Output the (x, y) coordinate of the center of the cell containing the given text.  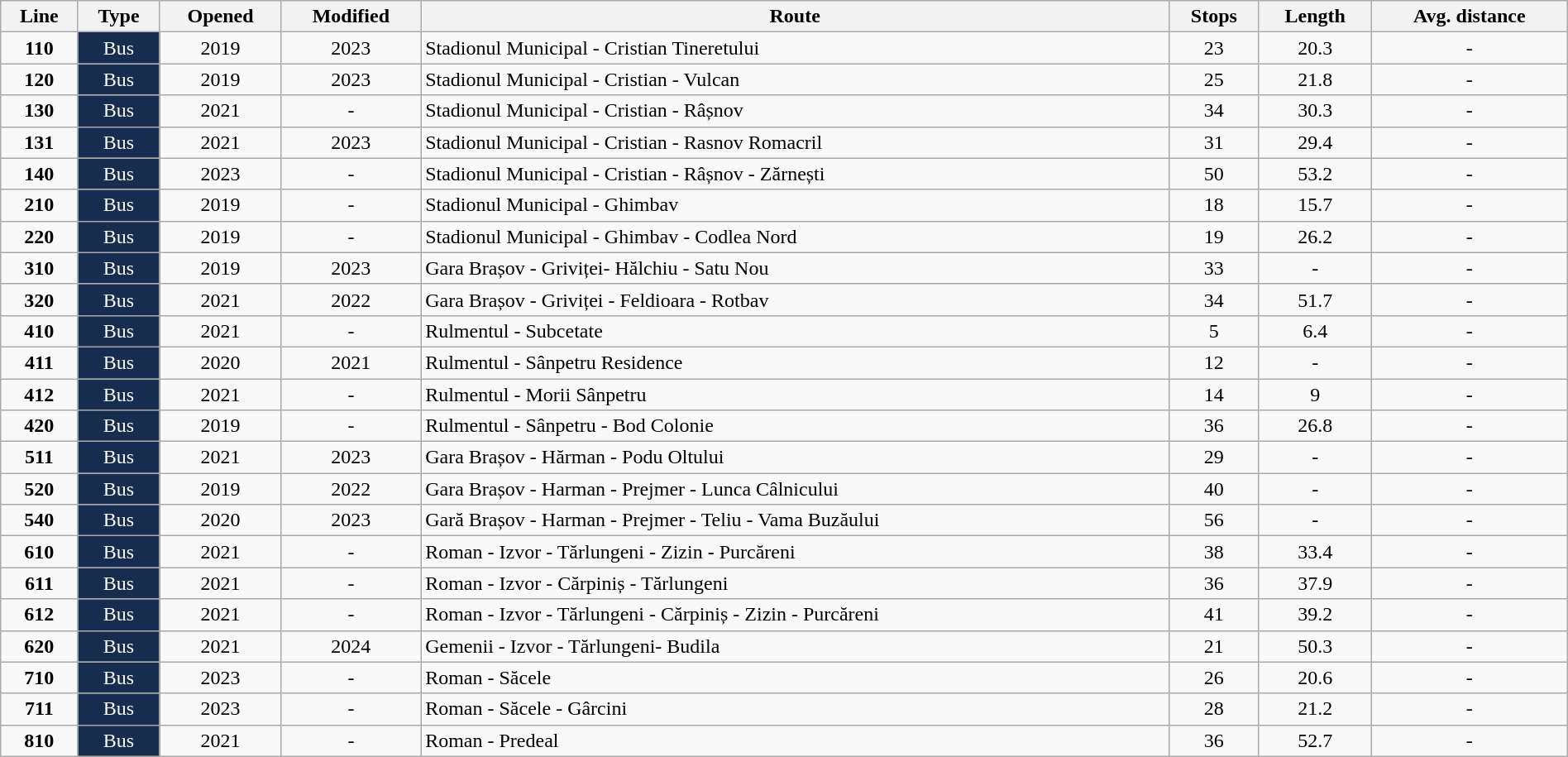
Avg. distance (1469, 17)
210 (40, 205)
810 (40, 740)
Length (1315, 17)
53.2 (1315, 174)
29.4 (1315, 142)
Stadionul Municipal - Ghimbav - Codlea Nord (796, 237)
Gara Brașov - Griviței- Hălchiu - Satu Nou (796, 268)
23 (1214, 48)
Rulmentul - Morii Sânpetru (796, 395)
Stadionul Municipal - Cristian - Rasnov Romacril (796, 142)
Gara Brașov - Griviței - Feldioara - Rotbav (796, 299)
520 (40, 489)
130 (40, 111)
Gemenii - Izvor - Tărlungeni- Budila (796, 646)
25 (1214, 79)
Stadionul Municipal - Cristian - Râșnov (796, 111)
21.2 (1315, 709)
411 (40, 362)
2024 (351, 646)
40 (1214, 489)
612 (40, 615)
Gara Brașov - Harman - Prejmer - Lunca Câlnicului (796, 489)
131 (40, 142)
26.2 (1315, 237)
33 (1214, 268)
26.8 (1315, 426)
19 (1214, 237)
Stadionul Municipal - Ghimbav (796, 205)
120 (40, 79)
33.4 (1315, 552)
30.3 (1315, 111)
18 (1214, 205)
Modified (351, 17)
Stadionul Municipal - Cristian - Râșnov - Zărnești (796, 174)
Roman - Izvor - Tărlungeni - Cărpiniș - Zizin - Purcăreni (796, 615)
12 (1214, 362)
Route (796, 17)
20.3 (1315, 48)
Roman - Săcele - Gârcini (796, 709)
110 (40, 48)
52.7 (1315, 740)
Opened (220, 17)
39.2 (1315, 615)
610 (40, 552)
Roman - Izvor - Tărlungeni - Zizin - Purcăreni (796, 552)
26 (1214, 678)
50.3 (1315, 646)
Roman - Săcele (796, 678)
Type (119, 17)
Rulmentul - Subcetate (796, 331)
9 (1315, 395)
Roman - Predeal (796, 740)
38 (1214, 552)
Gara Brașov - Hărman - Podu Oltului (796, 458)
5 (1214, 331)
310 (40, 268)
21 (1214, 646)
Stadionul Municipal - Cristian Tineretului (796, 48)
320 (40, 299)
140 (40, 174)
51.7 (1315, 299)
Rulmentul - Sânpetru Residence (796, 362)
410 (40, 331)
21.8 (1315, 79)
Line (40, 17)
14 (1214, 395)
540 (40, 520)
710 (40, 678)
Roman - Izvor - Cărpiniș - Tărlungeni (796, 583)
56 (1214, 520)
6.4 (1315, 331)
611 (40, 583)
50 (1214, 174)
Rulmentul - Sânpetru - Bod Colonie (796, 426)
620 (40, 646)
511 (40, 458)
31 (1214, 142)
Stadionul Municipal - Cristian - Vulcan (796, 79)
412 (40, 395)
41 (1214, 615)
220 (40, 237)
Stops (1214, 17)
Gară Brașov - Harman - Prejmer - Teliu - Vama Buzăului (796, 520)
711 (40, 709)
29 (1214, 458)
20.6 (1315, 678)
28 (1214, 709)
15.7 (1315, 205)
420 (40, 426)
37.9 (1315, 583)
